Return [X, Y] of the center of cell containing provided text 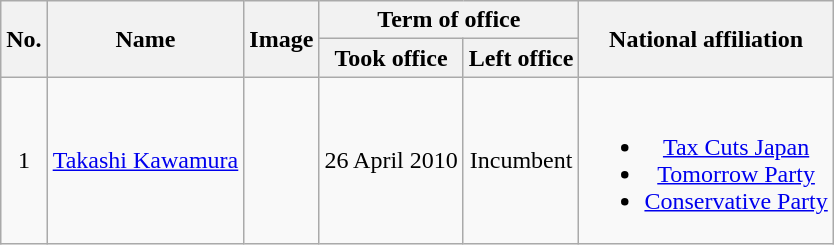
Takashi Kawamura [146, 160]
Term of office [449, 20]
26 April 2010 [391, 160]
Incumbent [521, 160]
Name [146, 39]
Tax Cuts Japan Tomorrow Party Conservative Party [706, 160]
Took office [391, 58]
National affiliation [706, 39]
Image [282, 39]
1 [24, 160]
Left office [521, 58]
No. [24, 39]
